For the text-containing cell, return its midpoint in (x, y) coordinate format. 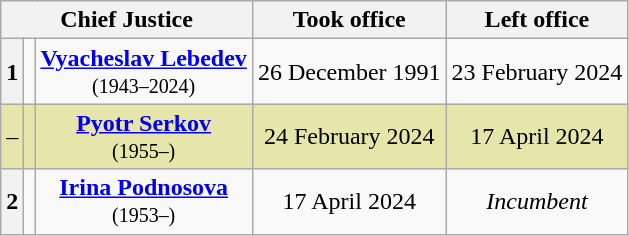
2 (12, 202)
23 February 2024 (537, 72)
Took office (349, 20)
26 December 1991 (349, 72)
Left office (537, 20)
24 February 2024 (349, 136)
Pyotr Serkov(1955–) (144, 136)
– (12, 136)
Irina Podnosova(1953–) (144, 202)
Chief Justice (127, 20)
1 (12, 72)
Incumbent (537, 202)
Vyacheslav Lebedev(1943–2024) (144, 72)
